Provide the [x, y] coordinate of the cell's center where the given text is located.  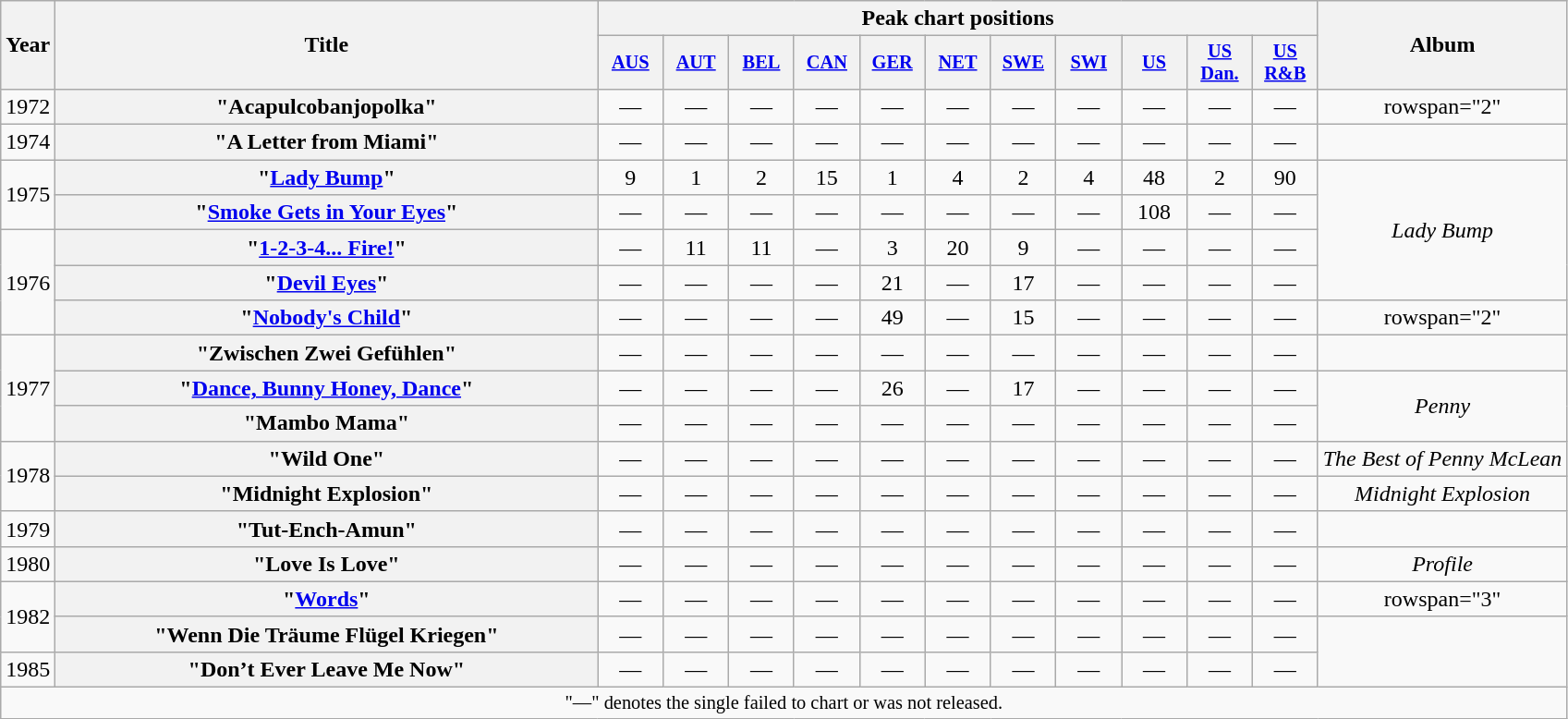
Title [327, 45]
US [1155, 63]
48 [1155, 177]
"Lady Bump" [327, 177]
1980 [28, 564]
SWI [1088, 63]
1985 [28, 669]
AUS [630, 63]
"Acapulcobanjopolka" [327, 106]
Year [28, 45]
SWE [1024, 63]
"Wenn Die Träume Flügel Kriegen" [327, 634]
"A Letter from Miami" [327, 142]
"Mambo Mama" [327, 423]
"Smoke Gets in Your Eyes" [327, 213]
1982 [28, 616]
"Don’t Ever Leave Me Now" [327, 669]
Lady Bump [1442, 230]
GER [893, 63]
"Devil Eyes" [327, 283]
The Best of Penny McLean [1442, 458]
Profile [1442, 564]
"—" denotes the single failed to chart or was not released. [784, 703]
1972 [28, 106]
"Nobody's Child" [327, 318]
49 [893, 318]
1977 [28, 388]
21 [893, 283]
1979 [28, 529]
AUT [697, 63]
"Love Is Love" [327, 564]
Penny [1442, 406]
"Zwischen Zwei Gefühlen" [327, 353]
Midnight Explosion [1442, 494]
"Midnight Explosion" [327, 494]
"Tut-Ench-Amun" [327, 529]
US R&B [1284, 63]
1975 [28, 195]
Peak chart positions [957, 18]
CAN [826, 63]
1976 [28, 283]
"Wild One" [327, 458]
"Words" [327, 599]
"1-2-3-4... Fire!" [327, 248]
Album [1442, 45]
BEL [761, 63]
1974 [28, 142]
3 [893, 248]
rowspan="3" [1442, 599]
108 [1155, 213]
1978 [28, 476]
US Dan. [1220, 63]
90 [1284, 177]
20 [957, 248]
NET [957, 63]
"Dance, Bunny Honey, Dance" [327, 388]
26 [893, 388]
